Pinpoint the cell where the given text exists, returning its (x, y) midpoint coordinate. 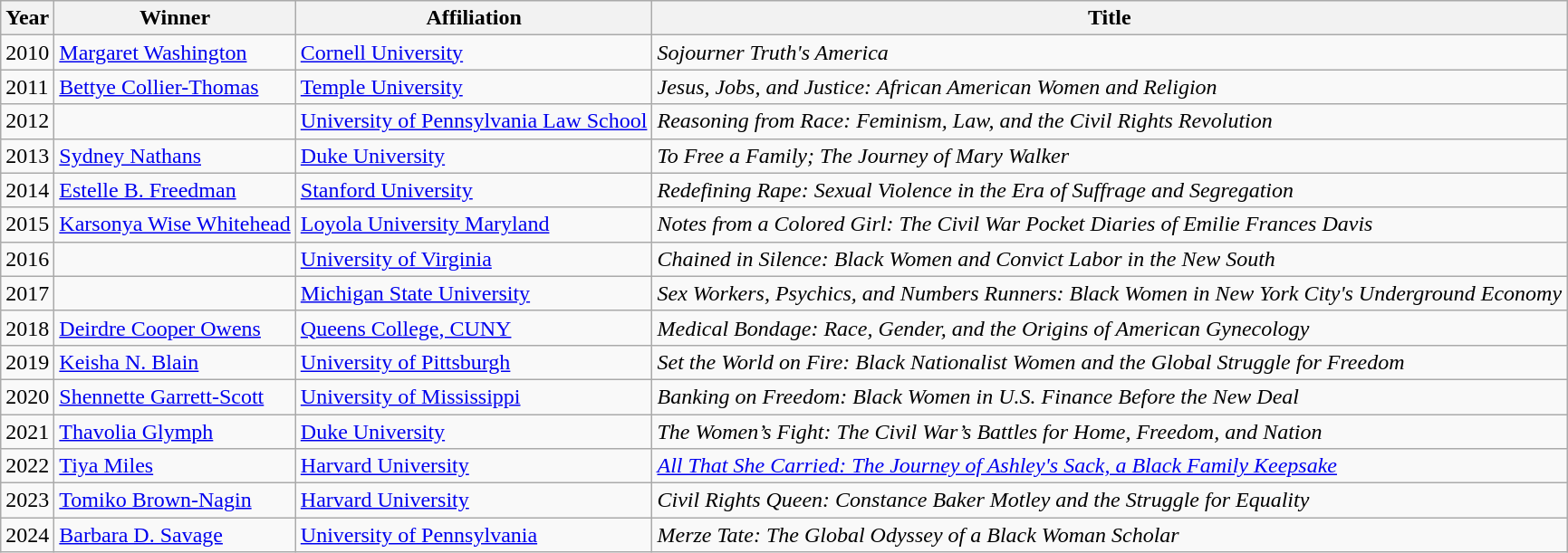
2014 (27, 190)
2021 (27, 432)
Title (1110, 18)
Sojourner Truth's America (1110, 52)
2019 (27, 362)
University of Mississippi (474, 396)
University of Pennsylvania Law School (474, 121)
Bettye Collier-Thomas (175, 87)
Deirdre Cooper Owens (175, 328)
University of Virginia (474, 259)
Civil Rights Queen: Constance Baker Motley and the Struggle for Equality (1110, 501)
2013 (27, 156)
Cornell University (474, 52)
Stanford University (474, 190)
Sydney Nathans (175, 156)
Year (27, 18)
2017 (27, 293)
Shennette Garrett-Scott (175, 396)
2016 (27, 259)
Estelle B. Freedman (175, 190)
Keisha N. Blain (175, 362)
Margaret Washington (175, 52)
The Women’s Fight: The Civil War’s Battles for Home, Freedom, and Nation (1110, 432)
University of Pittsburgh (474, 362)
Queens College, CUNY (474, 328)
Winner (175, 18)
2010 (27, 52)
Sex Workers, Psychics, and Numbers Runners: Black Women in New York City's Underground Economy (1110, 293)
Notes from a Colored Girl: The Civil War Pocket Diaries of Emilie Frances Davis (1110, 224)
Banking on Freedom: Black Women in U.S. Finance Before the New Deal (1110, 396)
Chained in Silence: Black Women and Convict Labor in the New South (1110, 259)
2022 (27, 466)
Redefining Rape: Sexual Violence in the Era of Suffrage and Segregation (1110, 190)
Barbara D. Savage (175, 535)
Loyola University Maryland (474, 224)
All That She Carried: The Journey of Ashley's Sack, a Black Family Keepsake (1110, 466)
2023 (27, 501)
2015 (27, 224)
Merze Tate: The Global Odyssey of a Black Woman Scholar (1110, 535)
Set the World on Fire: Black Nationalist Women and the Global Struggle for Freedom (1110, 362)
To Free a Family; The Journey of Mary Walker (1110, 156)
University of Pennsylvania (474, 535)
Tiya Miles (175, 466)
2012 (27, 121)
Temple University (474, 87)
Medical Bondage: Race, Gender, and the Origins of American Gynecology (1110, 328)
2024 (27, 535)
2011 (27, 87)
Reasoning from Race: Feminism, Law, and the Civil Rights Revolution (1110, 121)
Michigan State University (474, 293)
Jesus, Jobs, and Justice: African American Women and Religion (1110, 87)
2020 (27, 396)
Thavolia Glymph (175, 432)
Affiliation (474, 18)
2018 (27, 328)
Tomiko Brown-Nagin (175, 501)
Karsonya Wise Whitehead (175, 224)
